Scan for the cell matching the given text and deliver its (X, Y) coordinate at center. 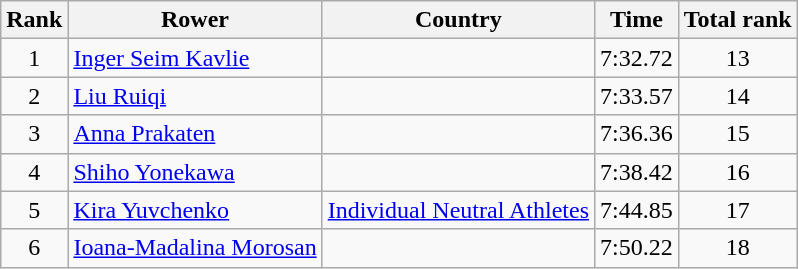
3 (34, 134)
Country (458, 20)
Anna Prakaten (195, 134)
15 (738, 134)
6 (34, 248)
Ioana-Madalina Morosan (195, 248)
7:32.72 (637, 58)
Rank (34, 20)
7:50.22 (637, 248)
18 (738, 248)
4 (34, 172)
7:33.57 (637, 96)
Liu Ruiqi (195, 96)
Rower (195, 20)
Shiho Yonekawa (195, 172)
1 (34, 58)
16 (738, 172)
Inger Seim Kavlie (195, 58)
5 (34, 210)
7:38.42 (637, 172)
2 (34, 96)
14 (738, 96)
13 (738, 58)
Total rank (738, 20)
7:44.85 (637, 210)
Individual Neutral Athletes (458, 210)
17 (738, 210)
Kira Yuvchenko (195, 210)
Time (637, 20)
7:36.36 (637, 134)
